Return [X, Y] of the center of cell containing provided text 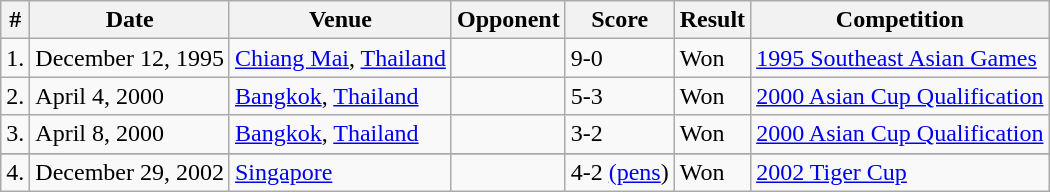
December 12, 1995 [130, 58]
2002 Tiger Cup [900, 172]
2. [16, 96]
Venue [340, 20]
Opponent [508, 20]
3-2 [620, 134]
April 8, 2000 [130, 134]
# [16, 20]
Result [712, 20]
December 29, 2002 [130, 172]
Chiang Mai, Thailand [340, 58]
5-3 [620, 96]
Competition [900, 20]
3. [16, 134]
4-2 (pens) [620, 172]
9-0 [620, 58]
1995 Southeast Asian Games [900, 58]
Date [130, 20]
1. [16, 58]
Singapore [340, 172]
Score [620, 20]
April 4, 2000 [130, 96]
4. [16, 172]
